Pinpoint the cell where the given text exists, returning its [x, y] midpoint coordinate. 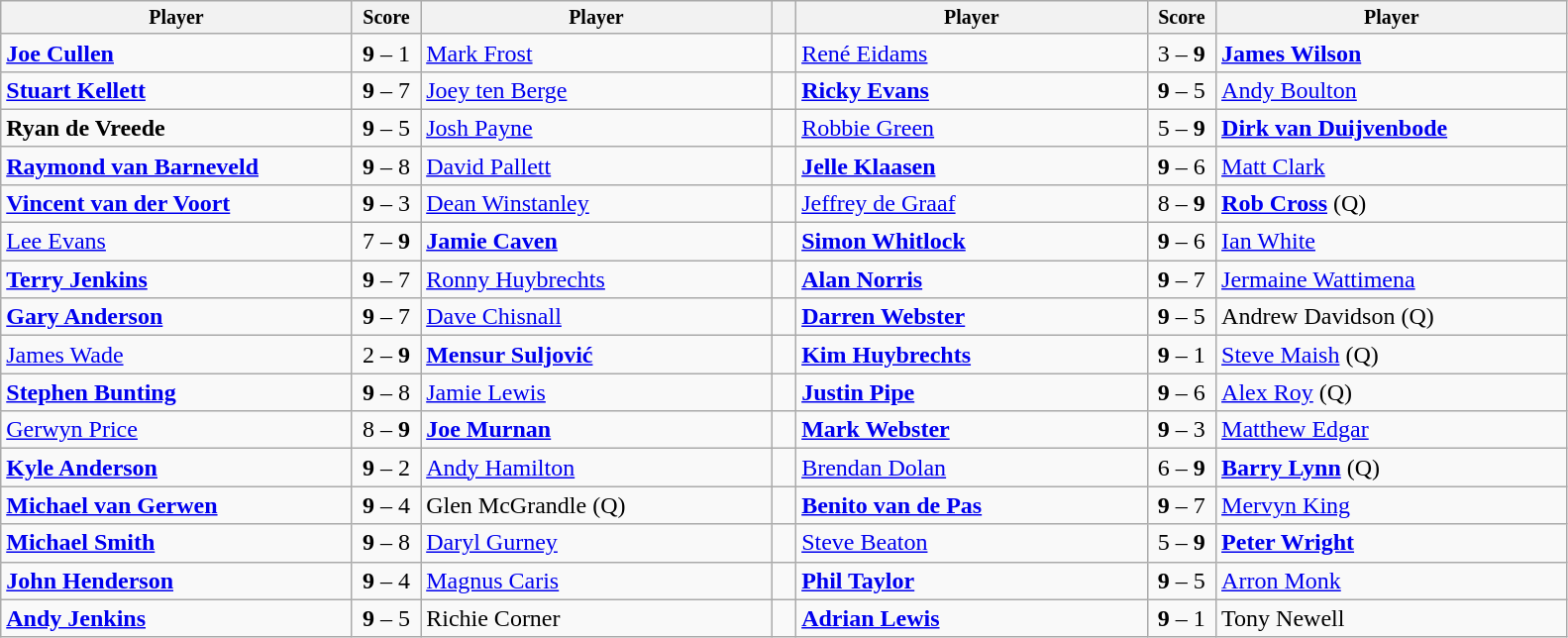
Stephen Bunting [176, 392]
Daryl Gurney [596, 543]
9 – 2 [386, 468]
Steve Maish (Q) [1392, 355]
Matthew Edgar [1392, 430]
Dean Winstanley [596, 203]
Andy Jenkins [176, 618]
John Henderson [176, 581]
Alex Roy (Q) [1392, 392]
James Wilson [1392, 53]
6 – 9 [1181, 468]
René Eidams [972, 53]
Steve Beaton [972, 543]
Jeffrey de Graaf [972, 203]
Rob Cross (Q) [1392, 203]
Dave Chisnall [596, 317]
Ricky Evans [972, 90]
Jamie Caven [596, 242]
Andy Boulton [1392, 90]
Mark Frost [596, 53]
Richie Corner [596, 618]
Joe Murnan [596, 430]
Arron Monk [1392, 581]
Raymond van Barneveld [176, 165]
Barry Lynn (Q) [1392, 468]
Magnus Caris [596, 581]
Phil Taylor [972, 581]
James Wade [176, 355]
David Pallett [596, 165]
3 – 9 [1181, 53]
Robbie Green [972, 128]
Benito van de Pas [972, 505]
Lee Evans [176, 242]
Terry Jenkins [176, 279]
Darren Webster [972, 317]
Matt Clark [1392, 165]
Mensur Suljović [596, 355]
2 – 9 [386, 355]
Ian White [1392, 242]
Adrian Lewis [972, 618]
7 – 9 [386, 242]
Alan Norris [972, 279]
Ronny Huybrechts [596, 279]
Joe Cullen [176, 53]
Josh Payne [596, 128]
Kyle Anderson [176, 468]
Gerwyn Price [176, 430]
Ryan de Vreede [176, 128]
Glen McGrandle (Q) [596, 505]
Jelle Klaasen [972, 165]
Kim Huybrechts [972, 355]
Stuart Kellett [176, 90]
Brendan Dolan [972, 468]
Jamie Lewis [596, 392]
Mervyn King [1392, 505]
Dirk van Duijvenbode [1392, 128]
Michael Smith [176, 543]
Vincent van der Voort [176, 203]
Joey ten Berge [596, 90]
Andrew Davidson (Q) [1392, 317]
Michael van Gerwen [176, 505]
Mark Webster [972, 430]
Andy Hamilton [596, 468]
Peter Wright [1392, 543]
Justin Pipe [972, 392]
Simon Whitlock [972, 242]
Tony Newell [1392, 618]
Jermaine Wattimena [1392, 279]
Gary Anderson [176, 317]
